From the cell containing the given text, extract its center point as (x, y) coordinate. 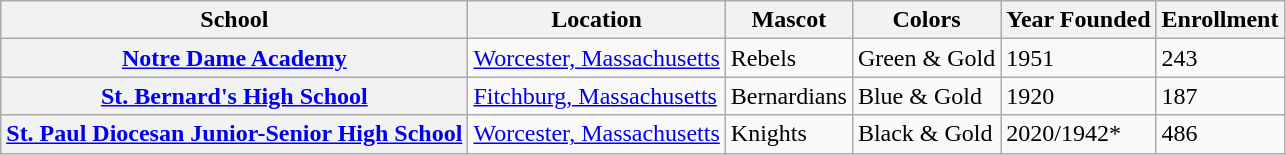
243 (1220, 58)
School (234, 20)
486 (1220, 134)
Knights (788, 134)
Fitchburg, Massachusetts (596, 96)
Notre Dame Academy (234, 58)
1920 (1078, 96)
Green & Gold (926, 58)
187 (1220, 96)
2020/1942* (1078, 134)
St. Bernard's High School (234, 96)
Location (596, 20)
1951 (1078, 58)
Enrollment (1220, 20)
Blue & Gold (926, 96)
Rebels (788, 58)
Year Founded (1078, 20)
Black & Gold (926, 134)
Colors (926, 20)
St. Paul Diocesan Junior-Senior High School (234, 134)
Mascot (788, 20)
Bernardians (788, 96)
